Search for the cell housing the specified text and yield its [x, y] center coordinate. 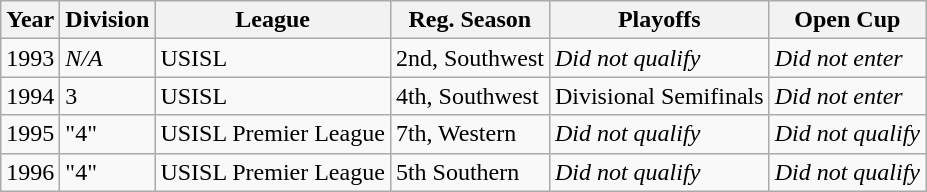
Year [30, 20]
7th, Western [470, 134]
Open Cup [847, 20]
Divisional Semifinals [659, 96]
1994 [30, 96]
Division [108, 20]
Playoffs [659, 20]
5th Southern [470, 172]
N/A [108, 58]
1993 [30, 58]
League [272, 20]
1996 [30, 172]
Reg. Season [470, 20]
2nd, Southwest [470, 58]
4th, Southwest [470, 96]
1995 [30, 134]
3 [108, 96]
